Locate the cell with the specified text and output its [X, Y] center coordinate. 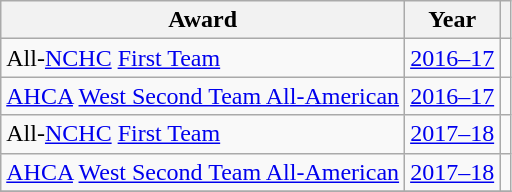
Award [203, 20]
Year [452, 20]
